Output the [X, Y] coordinate of the center of the cell containing the given text.  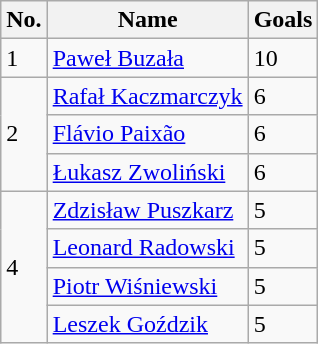
Goals [283, 20]
No. [24, 20]
Łukasz Zwoliński [148, 172]
Flávio Paixão [148, 134]
Zdzisław Puszkarz [148, 210]
2 [24, 134]
Rafał Kaczmarczyk [148, 96]
Leszek Goździk [148, 324]
4 [24, 267]
Leonard Radowski [148, 248]
Name [148, 20]
Piotr Wiśniewski [148, 286]
10 [283, 58]
1 [24, 58]
Paweł Buzała [148, 58]
